Return the [x, y] coordinate for the center point of the cell that contains the specified text.  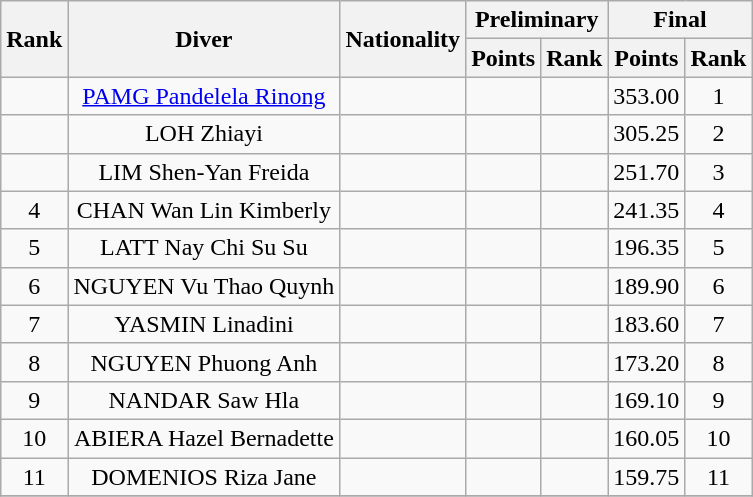
2 [718, 134]
251.70 [646, 172]
PAMG Pandelela Rinong [204, 96]
Preliminary [537, 20]
Diver [204, 39]
305.25 [646, 134]
NGUYEN Phuong Anh [204, 362]
189.90 [646, 286]
LOH Zhiayi [204, 134]
241.35 [646, 210]
159.75 [646, 477]
NGUYEN Vu Thao Quynh [204, 286]
169.10 [646, 400]
NANDAR Saw Hla [204, 400]
ABIERA Hazel Bernadette [204, 438]
1 [718, 96]
160.05 [646, 438]
173.20 [646, 362]
DOMENIOS Riza Jane [204, 477]
353.00 [646, 96]
LATT Nay Chi Su Su [204, 248]
CHAN Wan Lin Kimberly [204, 210]
Nationality [403, 39]
Final [680, 20]
LIM Shen-Yan Freida [204, 172]
196.35 [646, 248]
183.60 [646, 324]
3 [718, 172]
YASMIN Linadini [204, 324]
